Determine the (x, y) coordinate at the center of the cell enclosing the given text.  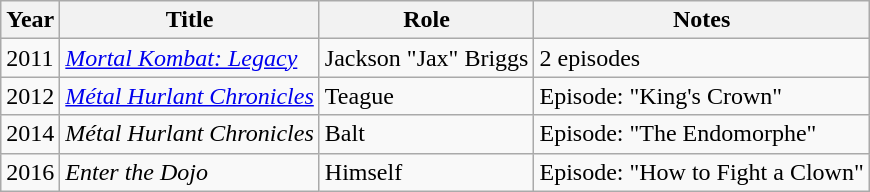
Episode: "The Endomorphe" (702, 134)
Teague (426, 96)
Episode: "How to Fight a Clown" (702, 172)
2011 (30, 58)
Balt (426, 134)
Enter the Dojo (190, 172)
Mortal Kombat: Legacy (190, 58)
Jackson "Jax" Briggs (426, 58)
Episode: "King's Crown" (702, 96)
2 episodes (702, 58)
2014 (30, 134)
2016 (30, 172)
Role (426, 20)
Himself (426, 172)
Title (190, 20)
Year (30, 20)
2012 (30, 96)
Notes (702, 20)
